Return the (X, Y) coordinate for the center point of the cell that contains the specified text.  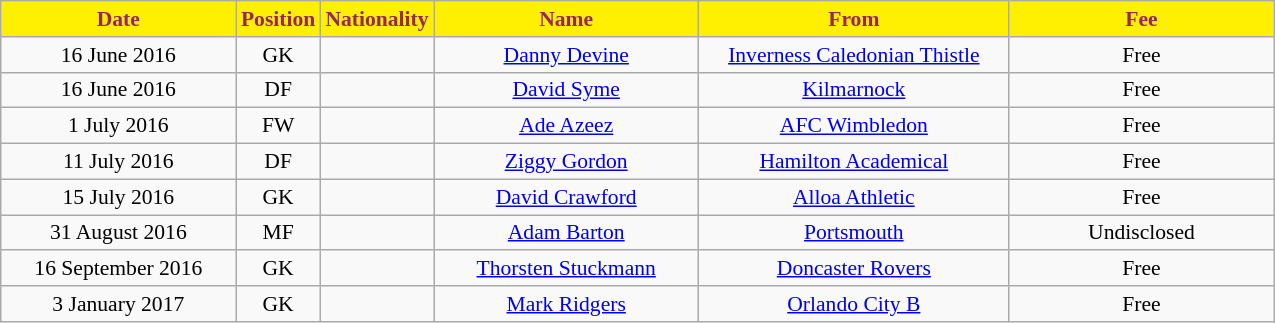
Adam Barton (566, 233)
Nationality (376, 19)
Alloa Athletic (854, 197)
Undisclosed (1142, 233)
Orlando City B (854, 304)
Ade Azeez (566, 126)
MF (278, 233)
Danny Devine (566, 55)
Mark Ridgers (566, 304)
15 July 2016 (118, 197)
31 August 2016 (118, 233)
Position (278, 19)
Name (566, 19)
3 January 2017 (118, 304)
Inverness Caledonian Thistle (854, 55)
Fee (1142, 19)
Thorsten Stuckmann (566, 269)
Portsmouth (854, 233)
From (854, 19)
Kilmarnock (854, 90)
AFC Wimbledon (854, 126)
Hamilton Academical (854, 162)
David Crawford (566, 197)
Date (118, 19)
16 September 2016 (118, 269)
Doncaster Rovers (854, 269)
FW (278, 126)
Ziggy Gordon (566, 162)
1 July 2016 (118, 126)
11 July 2016 (118, 162)
David Syme (566, 90)
